Scan for the cell matching the given text and deliver its [X, Y] coordinate at center. 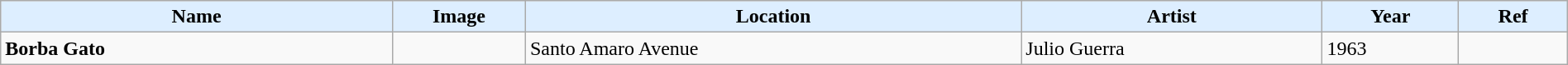
Location [772, 17]
Artist [1172, 17]
1963 [1391, 48]
Ref [1513, 17]
Julio Guerra [1172, 48]
Santo Amaro Avenue [772, 48]
Name [197, 17]
Borba Gato [197, 48]
Image [458, 17]
Year [1391, 17]
